Provide the [x, y] coordinate of the cell's center where the given text is located.  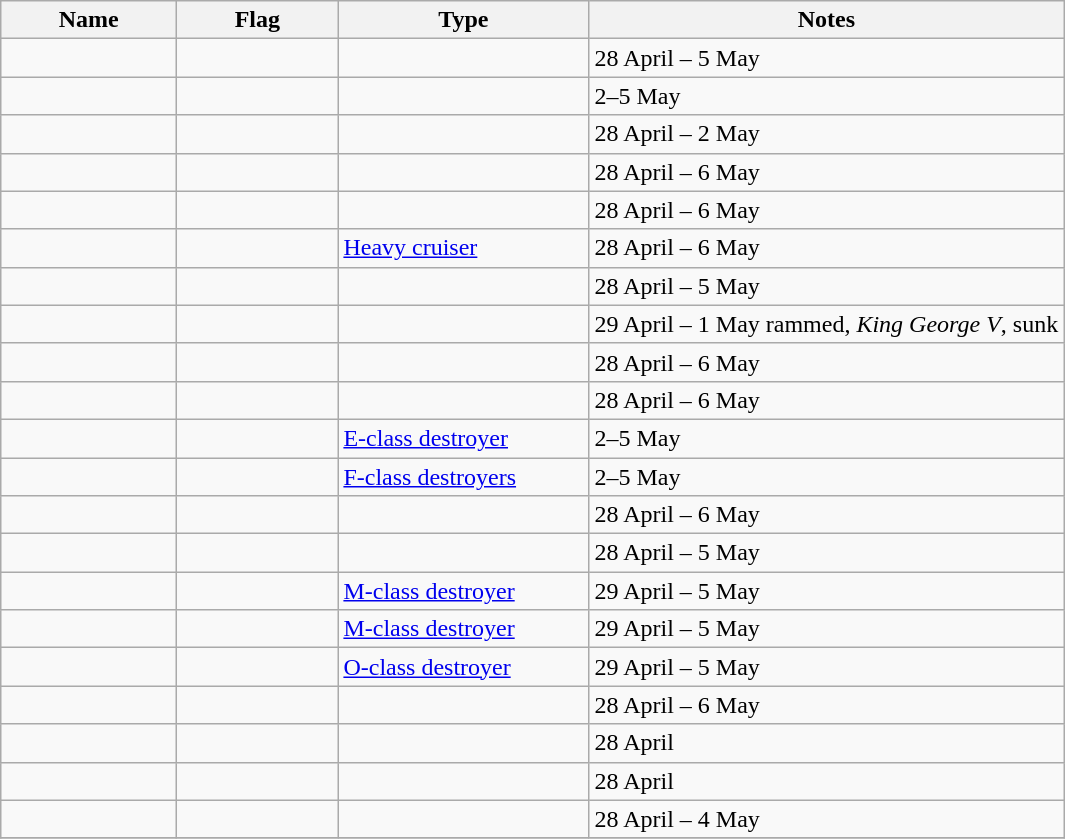
29 April – 1 May rammed, King George V, sunk [826, 324]
Type [464, 20]
28 April – 4 May [826, 819]
E-class destroyer [464, 438]
O-class destroyer [464, 667]
28 April – 2 May [826, 134]
Name [89, 20]
F-class destroyers [464, 477]
Notes [826, 20]
Flag [258, 20]
Heavy cruiser [464, 248]
